Output the [X, Y] coordinate of the center of the cell containing the given text.  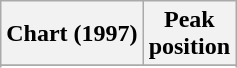
Peakposition [189, 34]
Chart (1997) [72, 34]
